Determine the (x, y) coordinate at the center of the cell enclosing the given text.  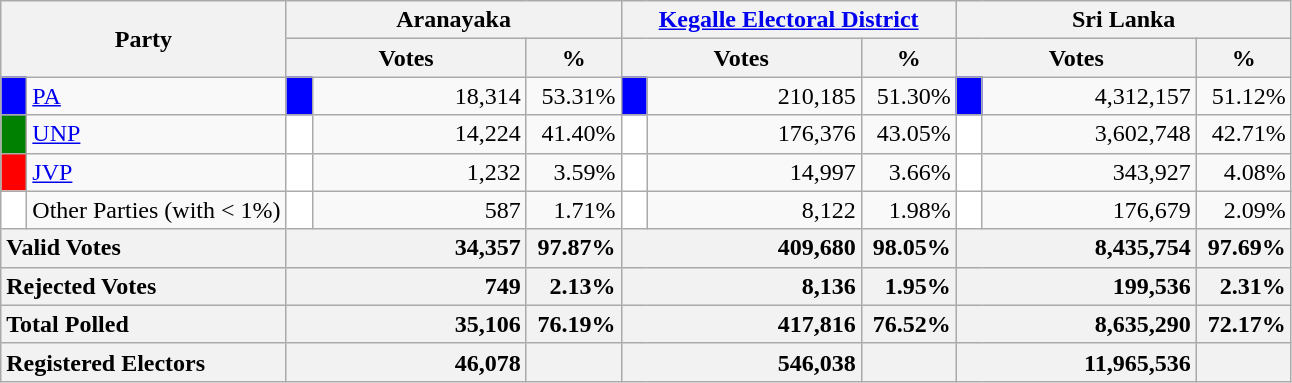
97.69% (1244, 248)
76.19% (574, 324)
43.05% (908, 134)
97.87% (574, 248)
51.12% (1244, 96)
417,816 (741, 324)
Valid Votes (144, 248)
98.05% (908, 248)
72.17% (1244, 324)
546,038 (741, 362)
2.09% (1244, 210)
199,536 (1076, 286)
3,602,748 (1089, 134)
176,376 (754, 134)
2.31% (1244, 286)
34,357 (406, 248)
Rejected Votes (144, 286)
1.98% (908, 210)
210,185 (754, 96)
587 (419, 210)
8,635,290 (1076, 324)
409,680 (741, 248)
Party (144, 39)
4,312,157 (1089, 96)
53.31% (574, 96)
76.52% (908, 324)
2.13% (574, 286)
Total Polled (144, 324)
Aranayaka (454, 20)
343,927 (1089, 172)
Registered Electors (144, 362)
PA (156, 96)
18,314 (419, 96)
3.59% (574, 172)
1,232 (419, 172)
4.08% (1244, 172)
14,997 (754, 172)
JVP (156, 172)
176,679 (1089, 210)
Sri Lanka (1124, 20)
35,106 (406, 324)
Other Parties (with < 1%) (156, 210)
749 (406, 286)
1.95% (908, 286)
46,078 (406, 362)
8,136 (741, 286)
42.71% (1244, 134)
UNP (156, 134)
1.71% (574, 210)
14,224 (419, 134)
8,435,754 (1076, 248)
3.66% (908, 172)
Kegalle Electoral District (788, 20)
11,965,536 (1076, 362)
41.40% (574, 134)
8,122 (754, 210)
51.30% (908, 96)
